Return (X, Y) of the center of cell containing provided text 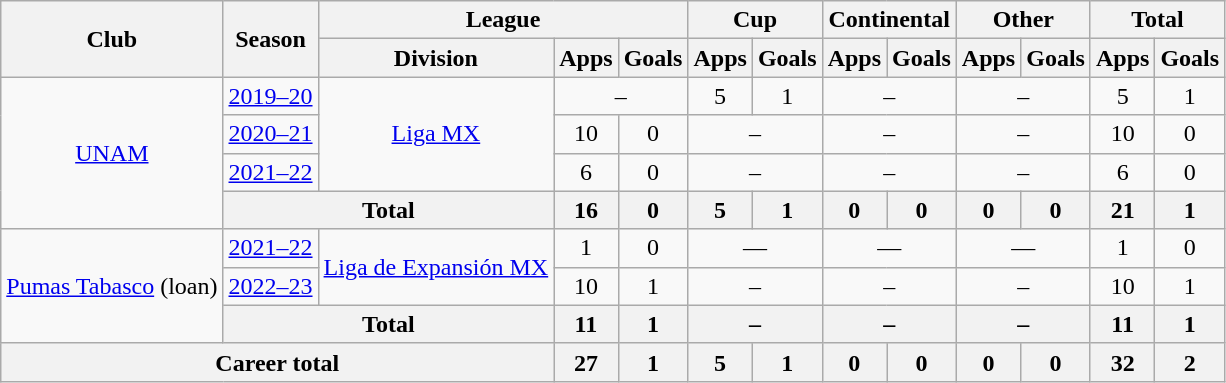
2022–23 (270, 286)
2020–21 (270, 134)
Pumas Tabasco (loan) (112, 286)
21 (1122, 210)
2 (1190, 362)
Liga de Expansión MX (436, 267)
Liga MX (436, 134)
Cup (755, 20)
2019–20 (270, 96)
League (503, 20)
Continental (889, 20)
Club (112, 39)
Division (436, 58)
16 (586, 210)
32 (1122, 362)
Career total (278, 362)
27 (586, 362)
Season (270, 39)
Other (1023, 20)
UNAM (112, 153)
